Identify which cell holds the provided text, then report its (X, Y) central coordinate. 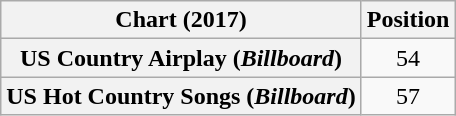
US Country Airplay (Billboard) (181, 58)
Chart (2017) (181, 20)
Position (408, 20)
54 (408, 58)
57 (408, 96)
US Hot Country Songs (Billboard) (181, 96)
